Provide the (X, Y) coordinate of the cell's center where the given text is located.  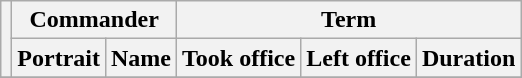
Duration (468, 58)
Took office (239, 58)
Portrait (59, 58)
Term (349, 20)
Commander (94, 20)
Left office (359, 58)
Name (140, 58)
